For the text-containing cell, return its midpoint in (X, Y) coordinate format. 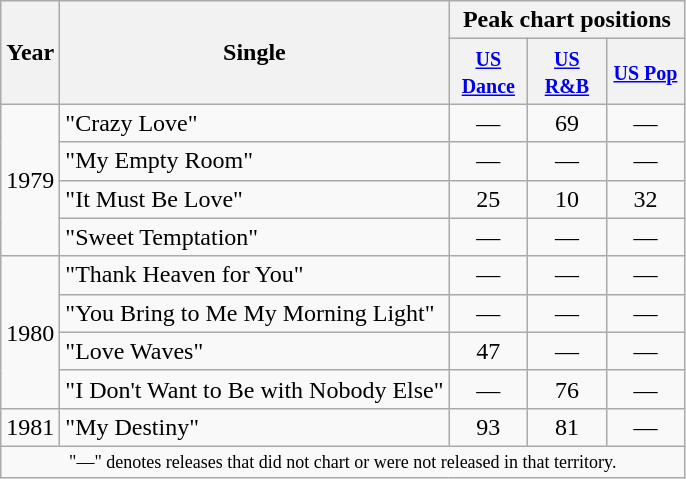
Single (254, 52)
"I Don't Want to Be with Nobody Else" (254, 389)
76 (568, 389)
Year (30, 52)
1981 (30, 427)
"You Bring to Me My Morning Light" (254, 313)
1979 (30, 180)
"Love Waves" (254, 351)
"My Destiny" (254, 427)
32 (646, 199)
"Crazy Love" (254, 123)
Peak chart positions (567, 20)
"Thank Heaven for You" (254, 275)
10 (568, 199)
47 (488, 351)
"It Must Be Love" (254, 199)
US Dance (488, 72)
"Sweet Temptation" (254, 237)
1980 (30, 332)
81 (568, 427)
US Pop (646, 72)
93 (488, 427)
US R&B (568, 72)
"My Empty Room" (254, 161)
"—" denotes releases that did not chart or were not released in that territory. (343, 462)
25 (488, 199)
69 (568, 123)
